Search for the cell housing the specified text and yield its [x, y] center coordinate. 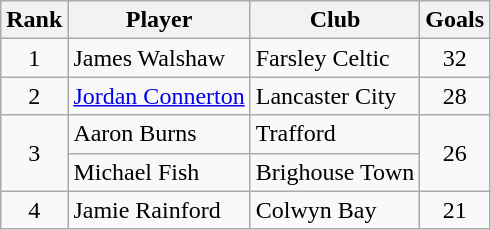
Michael Fish [159, 172]
Jamie Rainford [159, 210]
26 [455, 153]
Player [159, 20]
Trafford [335, 134]
Farsley Celtic [335, 58]
Aaron Burns [159, 134]
3 [34, 153]
Jordan Connerton [159, 96]
Colwyn Bay [335, 210]
28 [455, 96]
21 [455, 210]
4 [34, 210]
2 [34, 96]
Goals [455, 20]
Rank [34, 20]
Brighouse Town [335, 172]
Club [335, 20]
32 [455, 58]
1 [34, 58]
Lancaster City [335, 96]
James Walshaw [159, 58]
